Capture the cell that displays the provided text and extract its (x, y) central coordinate. 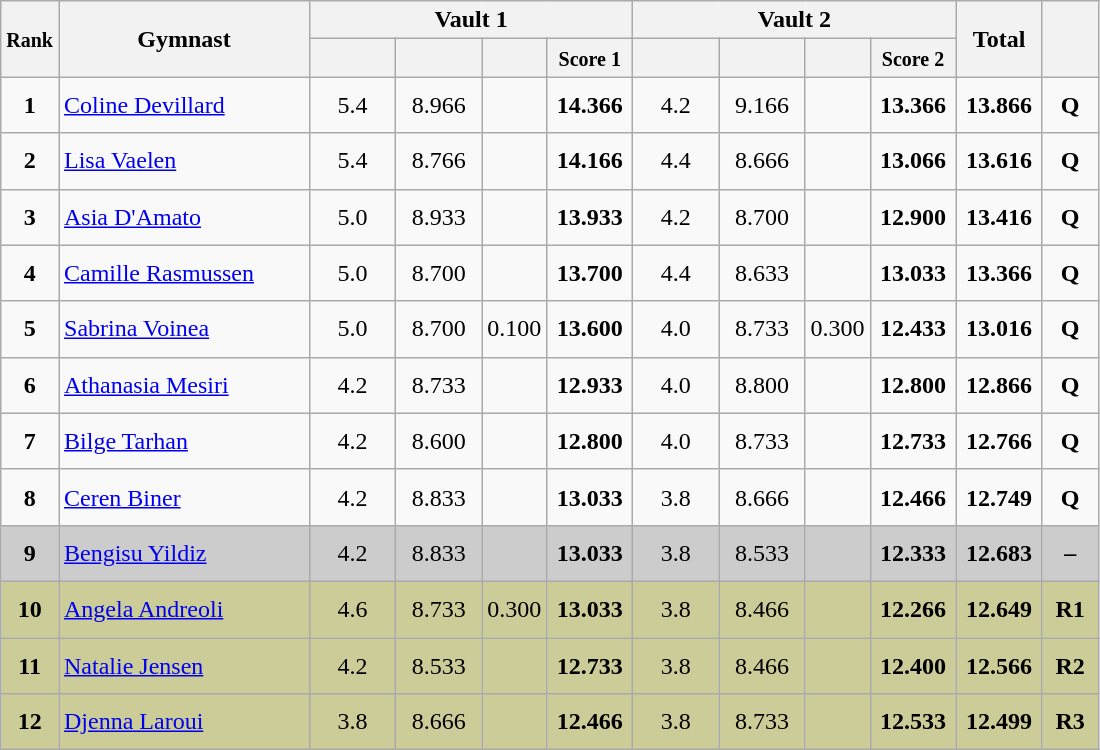
Rank (30, 39)
2 (30, 161)
12.649 (999, 609)
14.166 (590, 161)
4 (30, 273)
12.333 (913, 553)
Vault 1 (472, 20)
Natalie Jensen (184, 666)
13.600 (590, 329)
13.616 (999, 161)
13.016 (999, 329)
13.066 (913, 161)
7 (30, 441)
8 (30, 497)
10 (30, 609)
R3 (1070, 722)
14.366 (590, 105)
9 (30, 553)
12.749 (999, 497)
Gymnast (184, 39)
R2 (1070, 666)
4.6 (353, 609)
8.633 (762, 273)
12 (30, 722)
12.766 (999, 441)
12.400 (913, 666)
Bilge Tarhan (184, 441)
13.933 (590, 217)
Total (999, 39)
11 (30, 666)
5 (30, 329)
Athanasia Mesiri (184, 385)
13.416 (999, 217)
12.866 (999, 385)
Sabrina Voinea (184, 329)
3 (30, 217)
13.700 (590, 273)
8.933 (439, 217)
6 (30, 385)
13.866 (999, 105)
Score 2 (913, 58)
Lisa Vaelen (184, 161)
12.266 (913, 609)
8.766 (439, 161)
R1 (1070, 609)
Vault 2 (794, 20)
12.566 (999, 666)
8.966 (439, 105)
12.499 (999, 722)
Score 1 (590, 58)
– (1070, 553)
8.600 (439, 441)
1 (30, 105)
Coline Devillard (184, 105)
9.166 (762, 105)
12.900 (913, 217)
Angela Andreoli (184, 609)
Asia D'Amato (184, 217)
12.683 (999, 553)
Bengisu Yildiz (184, 553)
0.100 (514, 329)
12.933 (590, 385)
12.433 (913, 329)
Ceren Biner (184, 497)
8.800 (762, 385)
Camille Rasmussen (184, 273)
12.533 (913, 722)
Djenna Laroui (184, 722)
